Output the [X, Y] coordinate of the center of the cell containing the given text.  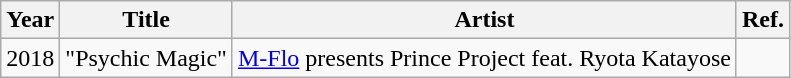
Artist [484, 20]
2018 [30, 58]
Year [30, 20]
Title [146, 20]
Ref. [762, 20]
"Psychic Magic" [146, 58]
M-Flo presents Prince Project feat. Ryota Katayose [484, 58]
